Scan for the cell matching the given text and deliver its (x, y) coordinate at center. 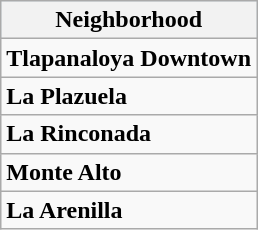
La Arenilla (129, 210)
La Plazuela (129, 96)
Tlapanaloya Downtown (129, 58)
Neighborhood (129, 20)
Monte Alto (129, 172)
La Rinconada (129, 134)
